Extract the (x, y) coordinate from the center of the cell holding the provided text.  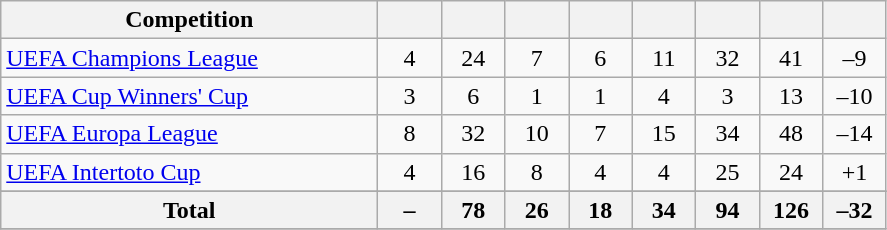
16 (473, 172)
+1 (855, 172)
126 (791, 210)
11 (664, 58)
UEFA Europa League (190, 134)
Total (190, 210)
78 (473, 210)
UEFA Intertoto Cup (190, 172)
–10 (855, 96)
18 (600, 210)
–9 (855, 58)
15 (664, 134)
26 (537, 210)
13 (791, 96)
UEFA Champions League (190, 58)
–14 (855, 134)
10 (537, 134)
25 (728, 172)
–32 (855, 210)
Competition (190, 20)
94 (728, 210)
48 (791, 134)
UEFA Cup Winners' Cup (190, 96)
– (410, 210)
41 (791, 58)
